From the cell containing the given text, extract its center point as (x, y) coordinate. 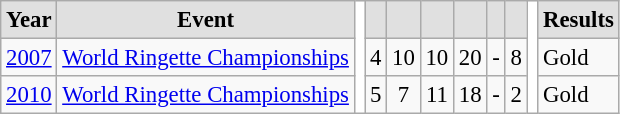
4 (376, 58)
7 (404, 95)
18 (470, 95)
Year (29, 20)
5 (376, 95)
8 (516, 58)
Results (578, 20)
2007 (29, 58)
20 (470, 58)
Event (206, 20)
11 (436, 95)
2010 (29, 95)
2 (516, 95)
